Identify which cell holds the provided text, then report its (X, Y) central coordinate. 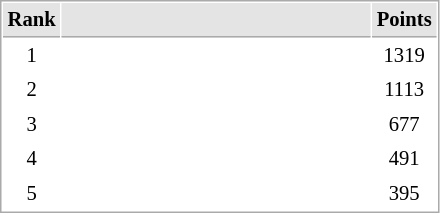
4 (32, 158)
395 (404, 194)
5 (32, 194)
677 (404, 124)
491 (404, 158)
1 (32, 56)
2 (32, 90)
1113 (404, 90)
Points (404, 20)
Rank (32, 20)
3 (32, 124)
1319 (404, 56)
